Extract the (x, y) coordinate from the center of the cell holding the provided text.  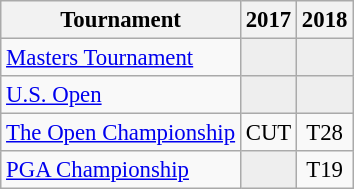
T28 (325, 133)
Masters Tournament (121, 58)
CUT (268, 133)
PGA Championship (121, 170)
T19 (325, 170)
2017 (268, 20)
U.S. Open (121, 95)
Tournament (121, 20)
2018 (325, 20)
The Open Championship (121, 133)
